Find where the given text appears and provide that cell's center as [x, y] coordinate. 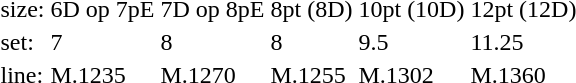
7 [102, 42]
9.5 [412, 42]
